Return the [x, y] coordinate for the center point of the cell that contains the specified text.  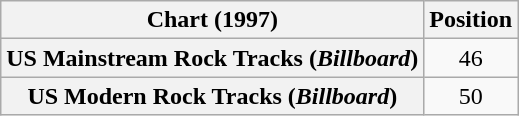
US Mainstream Rock Tracks (Billboard) [212, 58]
US Modern Rock Tracks (Billboard) [212, 96]
Position [471, 20]
Chart (1997) [212, 20]
46 [471, 58]
50 [471, 96]
